Find where the given text appears and provide that cell's center as (X, Y) coordinate. 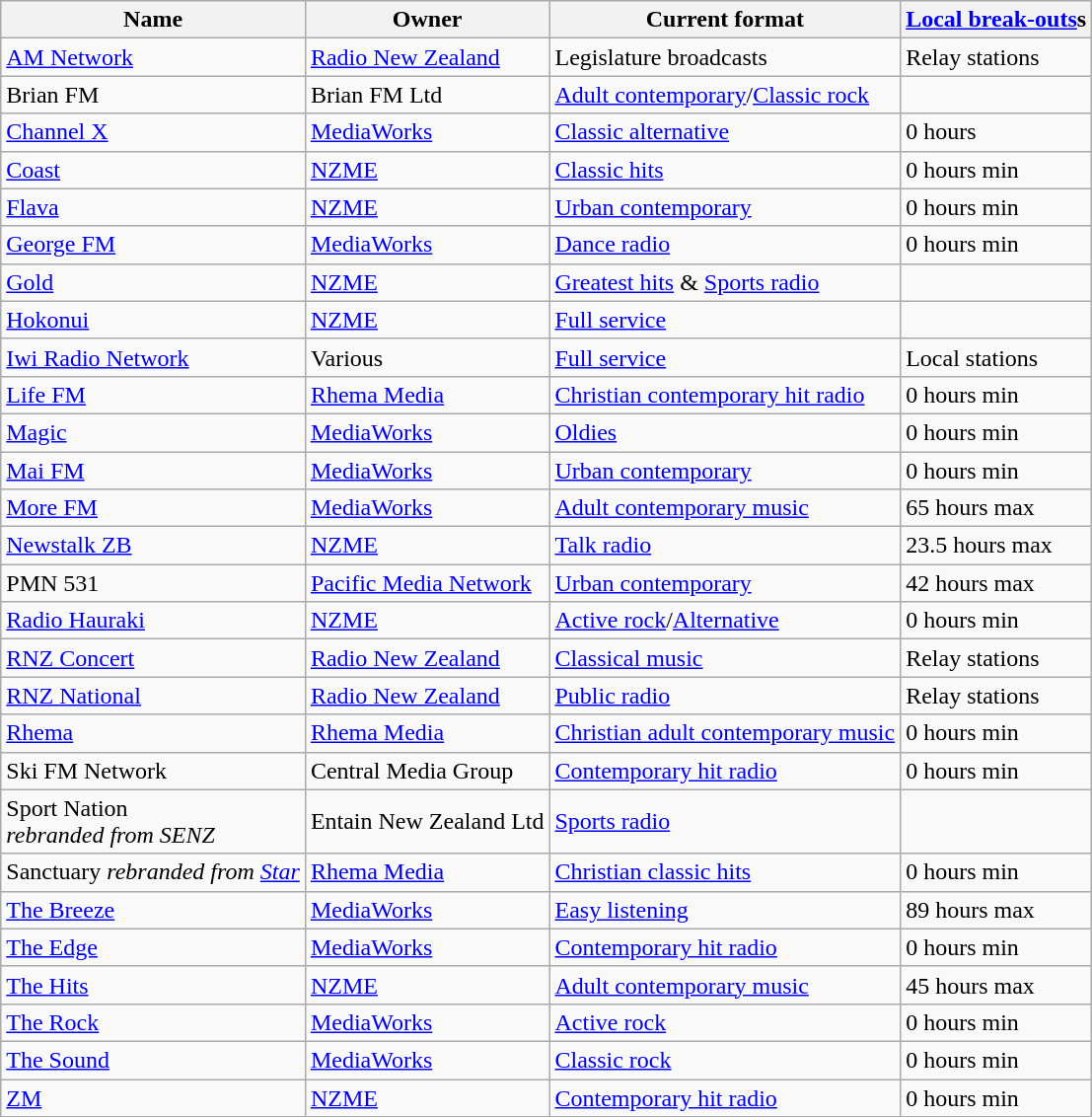
The Breeze (154, 910)
The Hits (154, 985)
Sports radio (725, 821)
RNZ National (154, 696)
Greatest hits & Sports radio (725, 282)
Coast (154, 170)
Iwi Radio Network (154, 357)
The Sound (154, 1060)
Oldies (725, 432)
Classic rock (725, 1060)
Newstalk ZB (154, 546)
George FM (154, 245)
Channel X (154, 132)
Christian adult contemporary music (725, 733)
Local break-outss (996, 20)
Owner (427, 20)
Sanctuary rebranded from Star (154, 872)
Rhema (154, 733)
Mai FM (154, 471)
Central Media Group (427, 771)
Legislature broadcasts (725, 57)
More FM (154, 508)
89 hours max (996, 910)
Brian FM Ltd (427, 95)
The Edge (154, 947)
AM Network (154, 57)
Easy listening (725, 910)
Magic (154, 432)
Sport Nation rebranded from SENZ (154, 821)
Gold (154, 282)
Talk radio (725, 546)
RNZ Concert (154, 658)
Hokonui (154, 320)
Radio Hauraki (154, 621)
65 hours max (996, 508)
45 hours max (996, 985)
Classical music (725, 658)
Flava (154, 207)
23.5 hours max (996, 546)
Various (427, 357)
Name (154, 20)
Active rock/Alternative (725, 621)
Christian contemporary hit radio (725, 395)
PMN 531 (154, 583)
Ski FM Network (154, 771)
Entain New Zealand Ltd (427, 821)
ZM (154, 1098)
Christian classic hits (725, 872)
Local stations (996, 357)
Pacific Media Network (427, 583)
Classic hits (725, 170)
Brian FM (154, 95)
Public radio (725, 696)
Classic alternative (725, 132)
Dance radio (725, 245)
Adult contemporary/Classic rock (725, 95)
Current format (725, 20)
The Rock (154, 1022)
0 hours (996, 132)
Life FM (154, 395)
42 hours max (996, 583)
Active rock (725, 1022)
